From the cell containing the given text, extract its center point as (X, Y) coordinate. 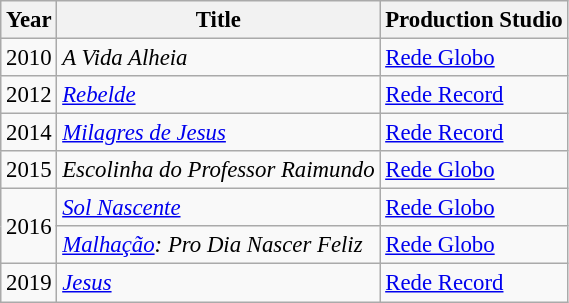
Malhação: Pro Dia Nascer Feliz (218, 245)
2014 (29, 133)
Rebelde (218, 95)
Year (29, 20)
Milagres de Jesus (218, 133)
Production Studio (474, 20)
2010 (29, 58)
Jesus (218, 283)
2015 (29, 170)
2019 (29, 283)
2012 (29, 95)
Escolinha do Professor Raimundo (218, 170)
Title (218, 20)
2016 (29, 226)
A Vida Alheia (218, 58)
Sol Nascente (218, 208)
